From the cell containing the given text, extract its center point as [X, Y] coordinate. 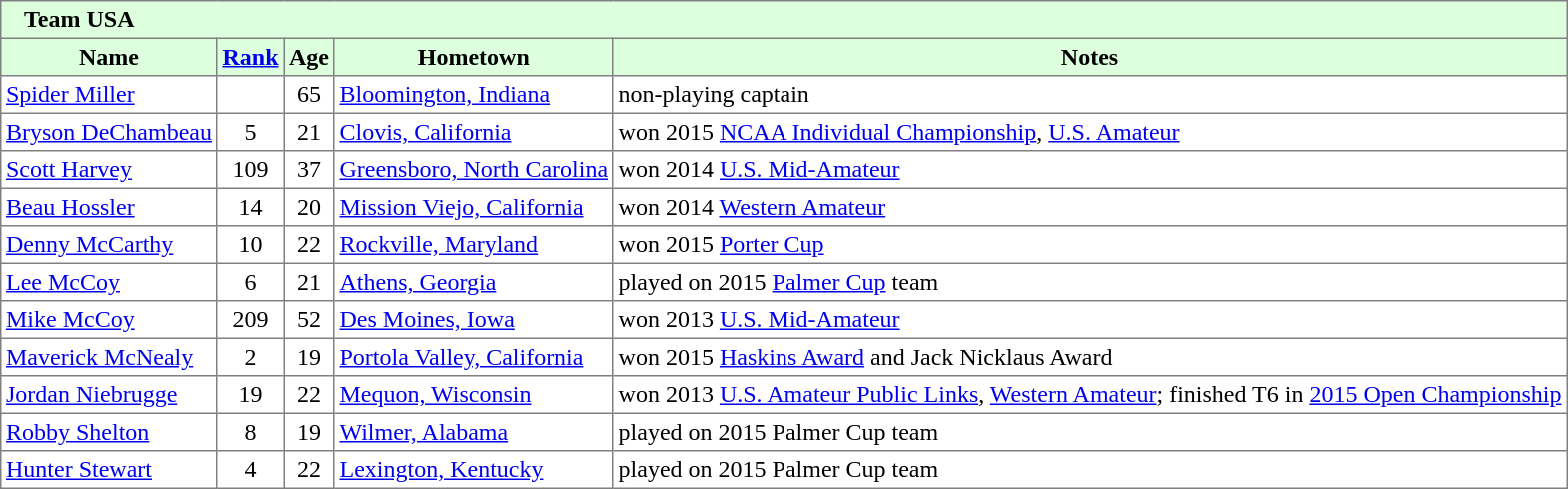
14 [250, 207]
Bloomington, Indiana [474, 95]
Wilmer, Alabama [474, 432]
65 [309, 95]
Team USA [784, 20]
Spider Miller [109, 95]
5 [250, 132]
Clovis, California [474, 132]
Denny McCarthy [109, 245]
Mike McCoy [109, 320]
Beau Hossler [109, 207]
Rank [250, 57]
Hunter Stewart [109, 470]
Maverick McNealy [109, 357]
209 [250, 320]
Rockville, Maryland [474, 245]
won 2014 Western Amateur [1089, 207]
Portola Valley, California [474, 357]
Athens, Georgia [474, 282]
Bryson DeChambeau [109, 132]
Name [109, 57]
Robby Shelton [109, 432]
Jordan Niebrugge [109, 395]
6 [250, 282]
won 2014 U.S. Mid-Amateur [1089, 170]
10 [250, 245]
Lexington, Kentucky [474, 470]
won 2013 U.S. Mid-Amateur [1089, 320]
4 [250, 470]
Hometown [474, 57]
Lee McCoy [109, 282]
non-playing captain [1089, 95]
Greensboro, North Carolina [474, 170]
Scott Harvey [109, 170]
2 [250, 357]
37 [309, 170]
won 2015 Haskins Award and Jack Nicklaus Award [1089, 357]
Mequon, Wisconsin [474, 395]
won 2015 Porter Cup [1089, 245]
8 [250, 432]
won 2013 U.S. Amateur Public Links, Western Amateur; finished T6 in 2015 Open Championship [1089, 395]
109 [250, 170]
won 2015 NCAA Individual Championship, U.S. Amateur [1089, 132]
Mission Viejo, California [474, 207]
Age [309, 57]
Notes [1089, 57]
52 [309, 320]
Des Moines, Iowa [474, 320]
20 [309, 207]
